Identify which cell holds the provided text, then report its (x, y) central coordinate. 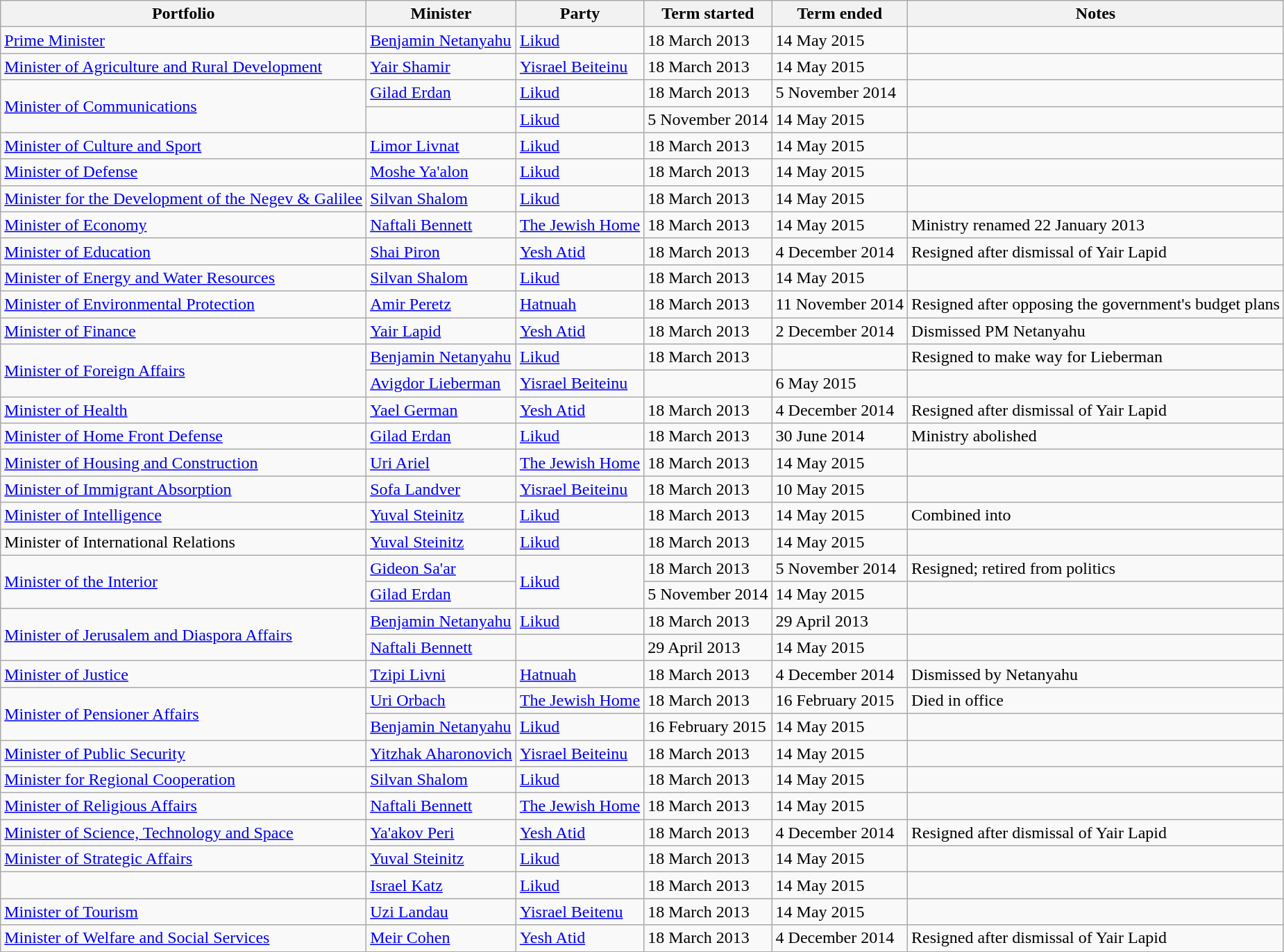
Yair Shamir (441, 67)
Minister of the Interior (183, 581)
Minister of Tourism (183, 912)
Minister of Foreign Affairs (183, 371)
Shai Piron (441, 251)
Amir Peretz (441, 304)
Died in office (1096, 700)
Ya'akov Peri (441, 833)
Minister of Home Front Defense (183, 436)
Portfolio (183, 14)
Sofa Landver (441, 489)
Yael German (441, 410)
Minister of Justice (183, 674)
Yitzhak Aharonovich (441, 753)
Moshe Ya'alon (441, 172)
Minister of Welfare and Social Services (183, 938)
11 November 2014 (840, 304)
Limor Livnat (441, 146)
Minister of Defense (183, 172)
Minister of Public Security (183, 753)
Minister of Intelligence (183, 516)
Minister of Agriculture and Rural Development (183, 67)
Minister of Strategic Affairs (183, 859)
Minister for the Development of the Negev & Galilee (183, 198)
Minister (441, 14)
Minister of Finance (183, 331)
Ministry abolished (1096, 436)
6 May 2015 (840, 384)
Uri Ariel (441, 463)
Ministry renamed 22 January 2013 (1096, 225)
Notes (1096, 14)
Uzi Landau (441, 912)
Minister of Pensioner Affairs (183, 713)
Meir Cohen (441, 938)
10 May 2015 (840, 489)
Combined into (1096, 516)
Dismissed PM Netanyahu (1096, 331)
Avigdor Lieberman (441, 384)
Term started (708, 14)
Yisrael Beitenu (580, 912)
Party (580, 14)
Minister of International Relations (183, 542)
Term ended (840, 14)
Minister of Immigrant Absorption (183, 489)
Uri Orbach (441, 700)
Minister of Housing and Construction (183, 463)
Gideon Sa'ar (441, 568)
30 June 2014 (840, 436)
Minister of Health (183, 410)
Minister of Economy (183, 225)
Minister of Education (183, 251)
2 December 2014 (840, 331)
Yair Lapid (441, 331)
Minister of Jerusalem and Diaspora Affairs (183, 634)
Minister for Regional Cooperation (183, 780)
Minister of Environmental Protection (183, 304)
Dismissed by Netanyahu (1096, 674)
Minister of Communications (183, 106)
Minister of Culture and Sport (183, 146)
Tzipi Livni (441, 674)
Resigned; retired from politics (1096, 568)
Minister of Science, Technology and Space (183, 833)
Resigned to make way for Lieberman (1096, 357)
Minister of Religious Affairs (183, 806)
Minister of Energy and Water Resources (183, 278)
Prime Minister (183, 40)
Resigned after opposing the government's budget plans (1096, 304)
Israel Katz (441, 885)
